Detect which cell encompasses the target text, then output its (x, y) center coordinate. 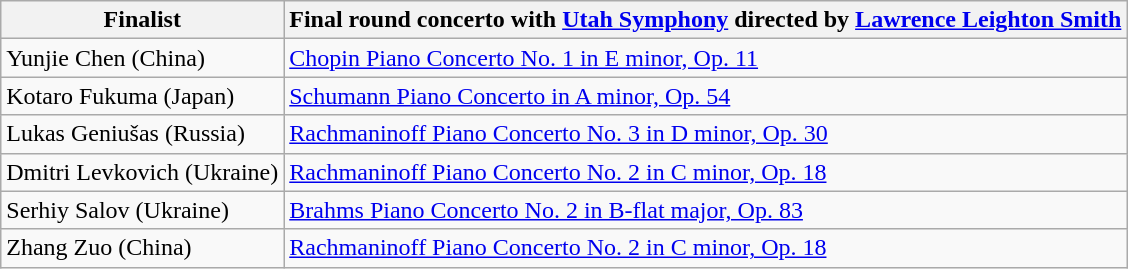
Dmitri Levkovich (Ukraine) (142, 172)
Brahms Piano Concerto No. 2 in B-flat major, Op. 83 (706, 210)
Rachmaninoff Piano Concerto No. 3 in D minor, Op. 30 (706, 134)
Serhiy Salov (Ukraine) (142, 210)
Lukas Geniušas (Russia) (142, 134)
Chopin Piano Concerto No. 1 in E minor, Op. 11 (706, 58)
Final round concerto with Utah Symphony directed by Lawrence Leighton Smith (706, 20)
Finalist (142, 20)
Zhang Zuo (China) (142, 248)
Schumann Piano Concerto in A minor, Op. 54 (706, 96)
Kotaro Fukuma (Japan) (142, 96)
Yunjie Chen (China) (142, 58)
